Search for the cell housing the specified text and yield its [x, y] center coordinate. 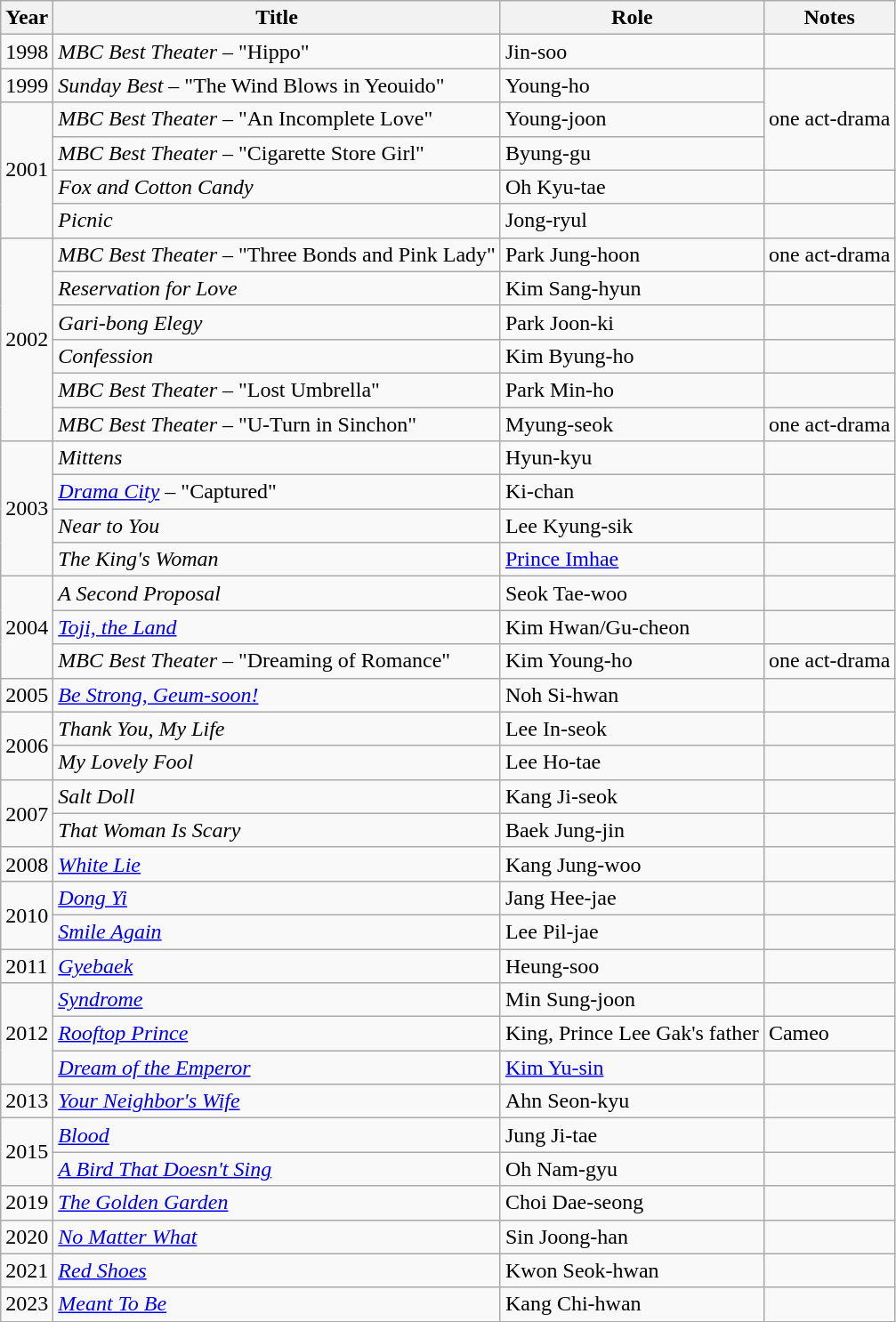
Gyebaek [278, 965]
2003 [27, 509]
MBC Best Theater – "Three Bonds and Pink Lady" [278, 254]
2004 [27, 627]
Prince Imhae [632, 560]
Year [27, 18]
Toji, the Land [278, 627]
MBC Best Theater – "U-Turn in Sinchon" [278, 424]
Sin Joong-han [632, 1237]
Lee In-seok [632, 729]
Baek Jung-jin [632, 830]
Blood [278, 1135]
2023 [27, 1304]
Byung-gu [632, 153]
2001 [27, 170]
Lee Pil-jae [632, 931]
Kim Byung-ho [632, 356]
2012 [27, 1034]
Fox and Cotton Candy [278, 187]
Heung-soo [632, 965]
Young-ho [632, 85]
Jung Ji-tae [632, 1135]
Myung-seok [632, 424]
2008 [27, 864]
2021 [27, 1270]
Noh Si-hwan [632, 695]
2015 [27, 1152]
2010 [27, 915]
Kang Ji-seok [632, 796]
2020 [27, 1237]
MBC Best Theater – "Cigarette Store Girl" [278, 153]
1998 [27, 52]
MBC Best Theater – "An Incomplete Love" [278, 119]
Mittens [278, 458]
Sunday Best – "The Wind Blows in Yeouido" [278, 85]
Kwon Seok-hwan [632, 1270]
Reservation for Love [278, 288]
Smile Again [278, 931]
MBC Best Theater – "Lost Umbrella" [278, 390]
Young-joon [632, 119]
That Woman Is Scary [278, 830]
Park Min-ho [632, 390]
My Lovely Fool [278, 762]
Picnic [278, 221]
Kim Sang-hyun [632, 288]
Cameo [829, 1034]
Choi Dae-seong [632, 1203]
Park Jung-hoon [632, 254]
Ahn Seon-kyu [632, 1101]
2002 [27, 339]
Thank You, My Life [278, 729]
2007 [27, 813]
Jong-ryul [632, 221]
Ki-chan [632, 492]
The Golden Garden [278, 1203]
Notes [829, 18]
A Bird That Doesn't Sing [278, 1169]
Confession [278, 356]
Oh Nam-gyu [632, 1169]
2019 [27, 1203]
MBC Best Theater – "Dreaming of Romance" [278, 661]
White Lie [278, 864]
Lee Kyung-sik [632, 526]
Red Shoes [278, 1270]
2011 [27, 965]
Salt Doll [278, 796]
Near to You [278, 526]
2006 [27, 746]
2005 [27, 695]
Role [632, 18]
Your Neighbor's Wife [278, 1101]
Syndrome [278, 1000]
Title [278, 18]
Kang Jung-woo [632, 864]
Min Sung-joon [632, 1000]
King, Prince Lee Gak's father [632, 1034]
Meant To Be [278, 1304]
Drama City – "Captured" [278, 492]
Gari-bong Elegy [278, 322]
No Matter What [278, 1237]
Jin-soo [632, 52]
A Second Proposal [278, 593]
Lee Ho-tae [632, 762]
Rooftop Prince [278, 1034]
MBC Best Theater – "Hippo" [278, 52]
Dream of the Emperor [278, 1068]
Kim Young-ho [632, 661]
Jang Hee-jae [632, 898]
Oh Kyu-tae [632, 187]
Be Strong, Geum-soon! [278, 695]
Seok Tae-woo [632, 593]
Kim Hwan/Gu-cheon [632, 627]
Kang Chi-hwan [632, 1304]
2013 [27, 1101]
Hyun-kyu [632, 458]
Park Joon-ki [632, 322]
1999 [27, 85]
The King's Woman [278, 560]
Dong Yi [278, 898]
Kim Yu-sin [632, 1068]
